Pinpoint the cell where the given text exists, returning its [x, y] midpoint coordinate. 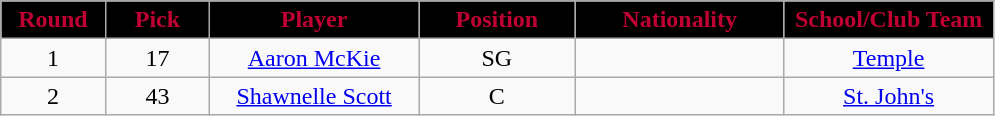
St. John's [888, 96]
Nationality [680, 20]
Pick [157, 20]
2 [53, 96]
School/Club Team [888, 20]
Temple [888, 58]
17 [157, 58]
Player [314, 20]
Shawnelle Scott [314, 96]
1 [53, 58]
Round [53, 20]
SG [498, 58]
43 [157, 96]
Position [498, 20]
C [498, 96]
Aaron McKie [314, 58]
